Output the (x, y) coordinate of the center of the cell containing the given text.  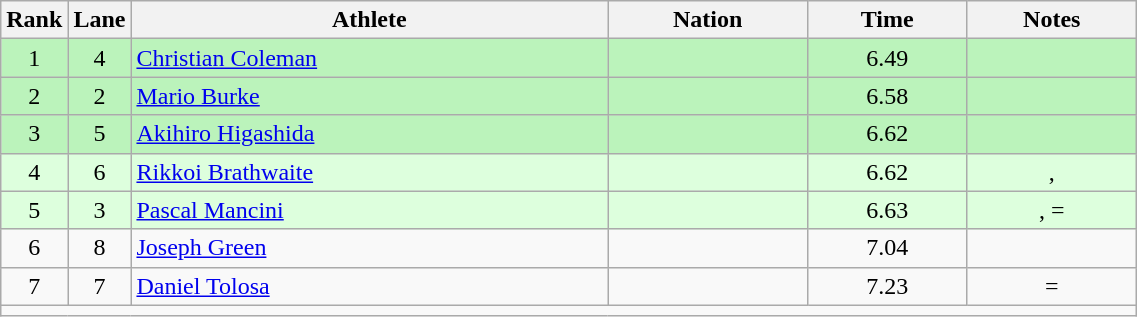
Nation (708, 20)
Joseph Green (370, 248)
, (1052, 172)
7.04 (888, 248)
Akihiro Higashida (370, 134)
Rikkoi Brathwaite (370, 172)
7.23 (888, 286)
6.49 (888, 58)
, = (1052, 210)
Christian Coleman (370, 58)
Daniel Tolosa (370, 286)
Mario Burke (370, 96)
= (1052, 286)
Notes (1052, 20)
Pascal Mancini (370, 210)
Time (888, 20)
6.63 (888, 210)
6.58 (888, 96)
1 (34, 58)
8 (100, 248)
Rank (34, 20)
Lane (100, 20)
Athlete (370, 20)
